Return (X, Y) of the center of cell containing provided text 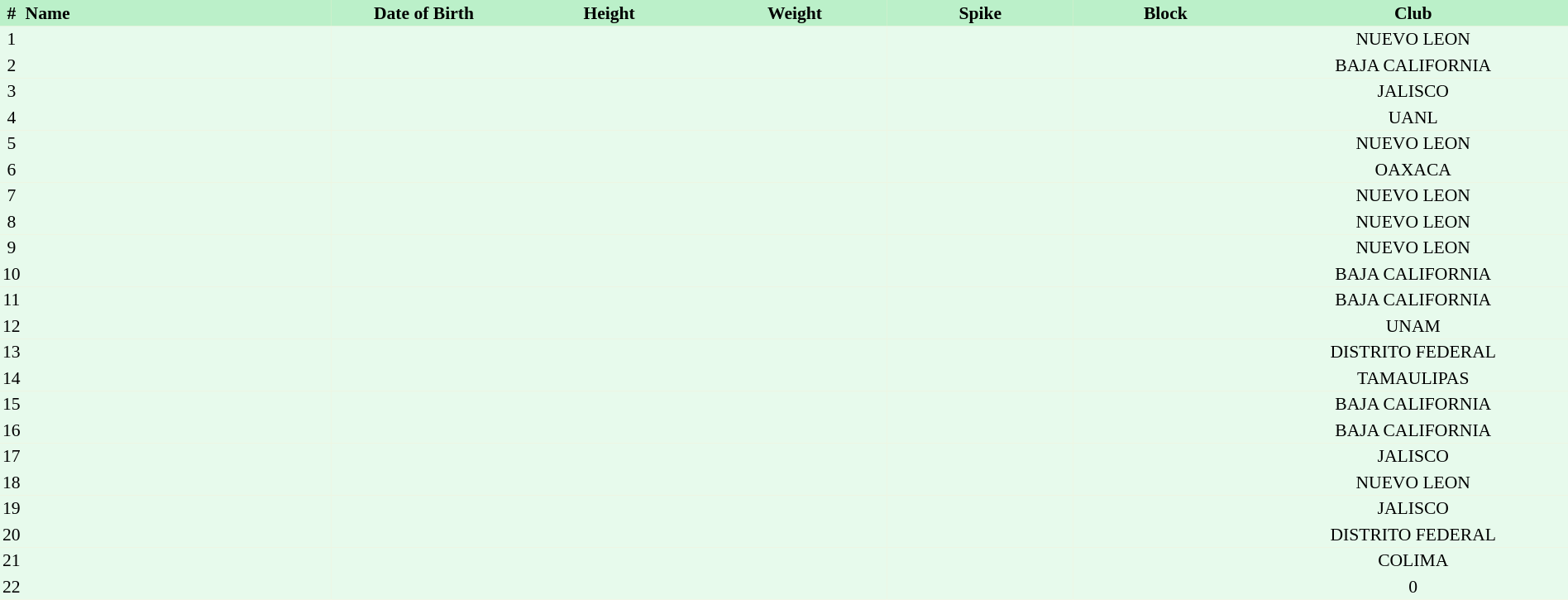
10 (12, 274)
COLIMA (1413, 561)
Date of Birth (423, 13)
16 (12, 430)
Weight (795, 13)
1 (12, 40)
0 (1413, 587)
19 (12, 508)
# (12, 13)
7 (12, 195)
9 (12, 248)
UNAM (1413, 326)
Club (1413, 13)
21 (12, 561)
11 (12, 300)
Height (609, 13)
14 (12, 378)
4 (12, 118)
17 (12, 457)
Name (177, 13)
12 (12, 326)
Spike (980, 13)
2 (12, 65)
13 (12, 353)
OAXACA (1413, 170)
22 (12, 587)
15 (12, 404)
UANL (1413, 118)
Block (1165, 13)
5 (12, 144)
20 (12, 535)
6 (12, 170)
3 (12, 91)
18 (12, 482)
8 (12, 222)
TAMAULIPAS (1413, 378)
